Scan for the cell matching the given text and deliver its [x, y] coordinate at center. 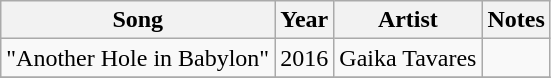
2016 [304, 58]
Artist [408, 20]
"Another Hole in Babylon" [138, 58]
Song [138, 20]
Gaika Tavares [408, 58]
Year [304, 20]
Notes [516, 20]
